Scan for the cell matching the given text and deliver its [x, y] coordinate at center. 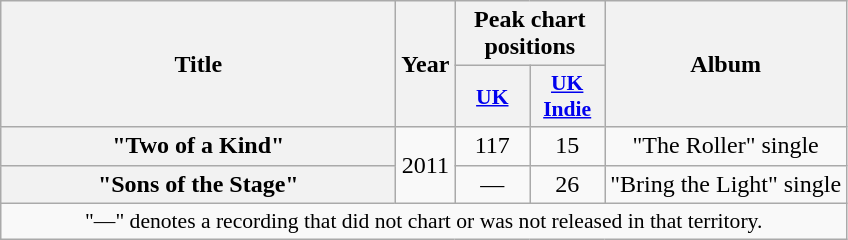
15 [568, 146]
— [492, 184]
Peak chart positions [530, 34]
Title [198, 64]
Year [426, 64]
UK [492, 96]
"—" denotes a recording that did not chart or was not released in that territory. [424, 221]
"Sons of the Stage" [198, 184]
2011 [426, 165]
"The Roller" single [726, 146]
UKIndie [568, 96]
26 [568, 184]
"Two of a Kind" [198, 146]
"Bring the Light" single [726, 184]
Album [726, 64]
117 [492, 146]
